Determine the (X, Y) coordinate at the center of the cell enclosing the given text.  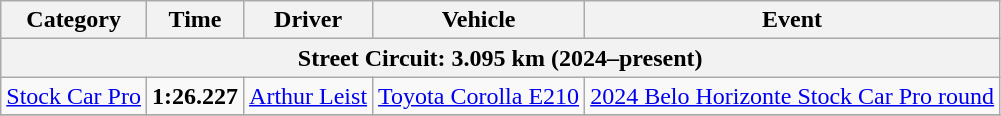
Driver (308, 20)
Arthur Leist (308, 96)
Vehicle (479, 20)
Street Circuit: 3.095 km (2024–present) (500, 58)
2024 Belo Horizonte Stock Car Pro round (792, 96)
Event (792, 20)
Time (194, 20)
Stock Car Pro (74, 96)
Toyota Corolla E210 (479, 96)
Category (74, 20)
1:26.227 (194, 96)
